Find where the given text appears and provide that cell's center as (X, Y) coordinate. 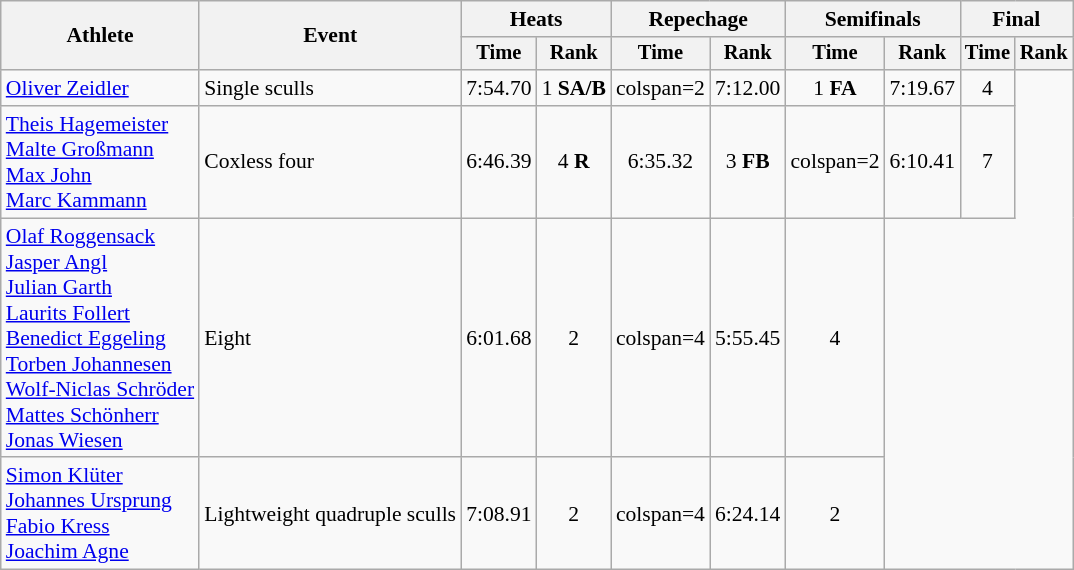
6:24.14 (748, 514)
Semifinals (872, 19)
7:54.70 (498, 88)
Athlete (100, 36)
Olaf RoggensackJasper AnglJulian GarthLaurits FollertBenedict EggelingTorben JohannesenWolf-Niclas SchröderMattes SchönherrJonas Wiesen (100, 338)
7:08.91 (498, 514)
Theis HagemeisterMalte GroßmannMax JohnMarc Kammann (100, 162)
7:12.00 (748, 88)
Repechage (698, 19)
Heats (536, 19)
1 FA (834, 88)
Single sculls (330, 88)
Eight (330, 338)
1 SA/B (574, 88)
6:46.39 (498, 162)
5:55.45 (748, 338)
Simon KlüterJohannes UrsprungFabio KressJoachim Agne (100, 514)
4 R (574, 162)
Oliver Zeidler (100, 88)
7:19.67 (922, 88)
Event (330, 36)
6:35.32 (660, 162)
Coxless four (330, 162)
7 (988, 162)
Lightweight quadruple sculls (330, 514)
6:10.41 (922, 162)
6:01.68 (498, 338)
3 FB (748, 162)
Final (1016, 19)
